From the cell containing the given text, extract its center point as [X, Y] coordinate. 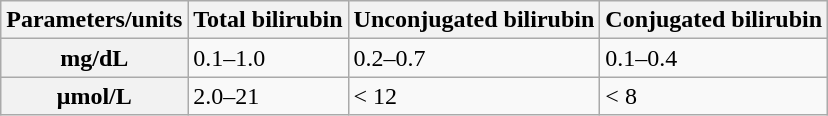
Conjugated bilirubin [714, 20]
0.2–0.7 [474, 58]
μmol/L [94, 96]
0.1–0.4 [714, 58]
Parameters/units [94, 20]
< 8 [714, 96]
0.1–1.0 [268, 58]
mg/dL [94, 58]
2.0–21 [268, 96]
< 12 [474, 96]
Unconjugated bilirubin [474, 20]
Total bilirubin [268, 20]
